Scan for the cell matching the given text and deliver its [X, Y] coordinate at center. 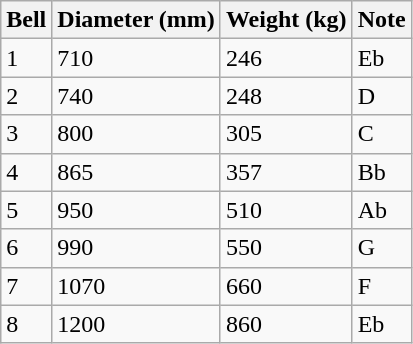
C [382, 134]
2 [26, 96]
305 [286, 134]
Note [382, 20]
660 [286, 286]
Bb [382, 172]
5 [26, 210]
248 [286, 96]
1 [26, 58]
7 [26, 286]
550 [286, 248]
Ab [382, 210]
510 [286, 210]
Diameter (mm) [136, 20]
740 [136, 96]
860 [286, 324]
8 [26, 324]
4 [26, 172]
865 [136, 172]
990 [136, 248]
710 [136, 58]
6 [26, 248]
800 [136, 134]
1070 [136, 286]
G [382, 248]
357 [286, 172]
3 [26, 134]
246 [286, 58]
1200 [136, 324]
Bell [26, 20]
D [382, 96]
950 [136, 210]
F [382, 286]
Weight (kg) [286, 20]
